Capture the cell that displays the provided text and extract its (x, y) central coordinate. 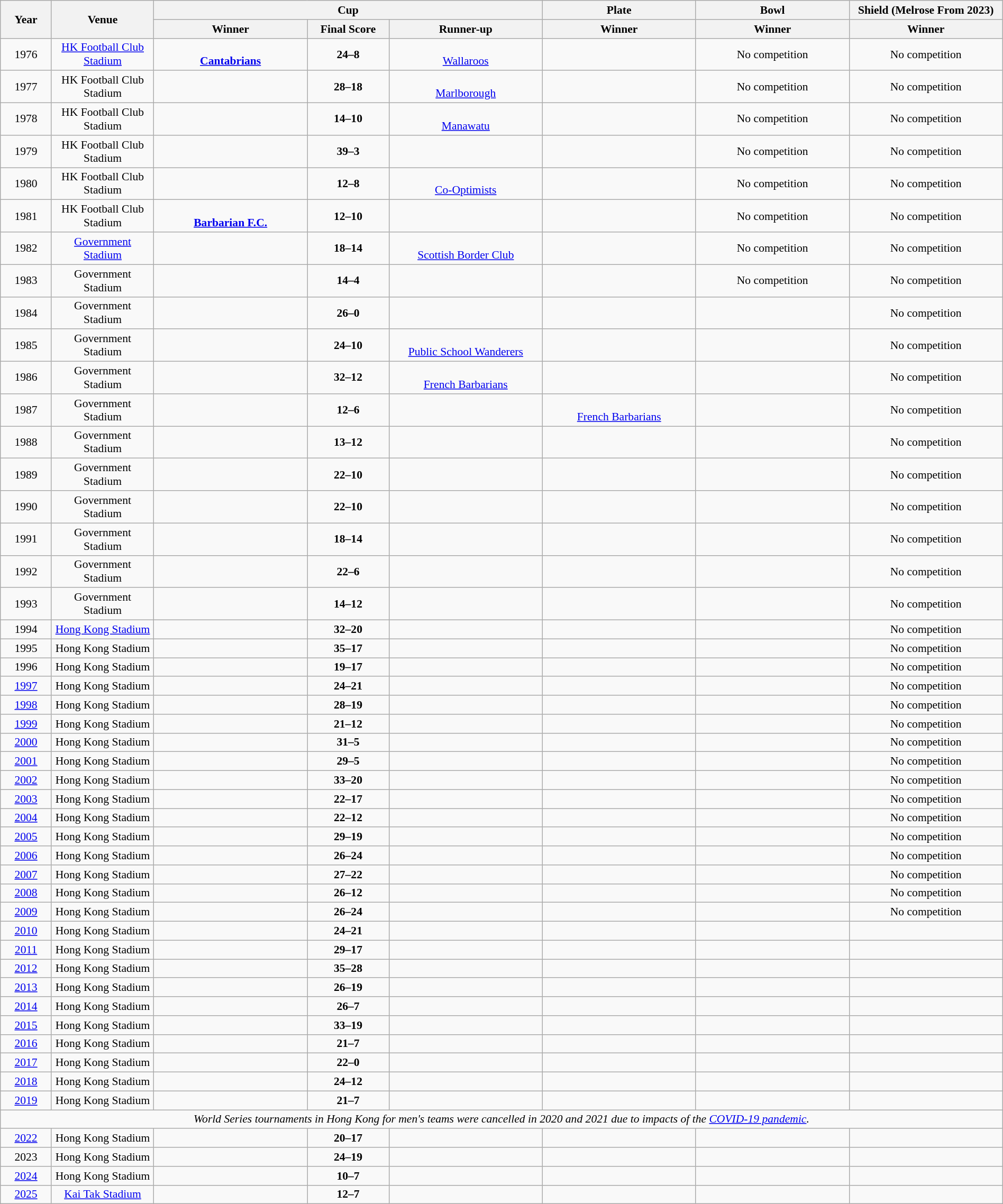
Scottish Border Club (466, 249)
2009 (26, 912)
24–19 (348, 1157)
1979 (26, 151)
24–8 (348, 54)
31–5 (348, 742)
24–10 (348, 346)
2014 (26, 1006)
33–20 (348, 780)
1981 (26, 216)
1983 (26, 280)
22–0 (348, 1063)
26–0 (348, 313)
12–7 (348, 1194)
1993 (26, 604)
32–12 (348, 378)
1977 (26, 87)
29–17 (348, 950)
26–12 (348, 893)
14–10 (348, 120)
Cup (348, 10)
Cantabrians (231, 54)
1984 (26, 313)
2018 (26, 1082)
1976 (26, 54)
39–3 (348, 151)
2016 (26, 1044)
1995 (26, 648)
Runner-up (466, 29)
12–10 (348, 216)
1996 (26, 667)
1985 (26, 346)
32–20 (348, 630)
20–17 (348, 1138)
12–8 (348, 184)
2025 (26, 1194)
2007 (26, 875)
10–7 (348, 1176)
Kai Tak Stadium (103, 1194)
2010 (26, 931)
1990 (26, 507)
2003 (26, 799)
19–17 (348, 667)
2013 (26, 988)
2005 (26, 837)
21–12 (348, 724)
2006 (26, 856)
1978 (26, 120)
28–18 (348, 87)
1986 (26, 378)
Wallaroos (466, 54)
1994 (26, 630)
22–17 (348, 799)
Shield (Melrose From 2023) (926, 10)
2011 (26, 950)
13–12 (348, 442)
Plate (619, 10)
2000 (26, 742)
29–19 (348, 837)
1989 (26, 475)
14–12 (348, 604)
27–22 (348, 875)
35–28 (348, 969)
2017 (26, 1063)
22–6 (348, 571)
Year (26, 19)
1982 (26, 249)
Manawatu (466, 120)
2023 (26, 1157)
35–17 (348, 648)
2022 (26, 1138)
26–19 (348, 988)
24–12 (348, 1082)
28–19 (348, 705)
World Series tournaments in Hong Kong for men's teams were cancelled in 2020 and 2021 due to impacts of the COVID-19 pandemic. (501, 1119)
2002 (26, 780)
2024 (26, 1176)
29–5 (348, 761)
1991 (26, 539)
12–6 (348, 410)
2004 (26, 818)
Venue (103, 19)
1998 (26, 705)
2019 (26, 1100)
Marlborough (466, 87)
Bowl (772, 10)
1988 (26, 442)
1980 (26, 184)
1987 (26, 410)
2015 (26, 1025)
22–12 (348, 818)
1997 (26, 686)
2001 (26, 761)
33–19 (348, 1025)
26–7 (348, 1006)
Co-Optimists (466, 184)
14–4 (348, 280)
Barbarian F.C. (231, 216)
2008 (26, 893)
1999 (26, 724)
1992 (26, 571)
Final Score (348, 29)
Public School Wanderers (466, 346)
2012 (26, 969)
